Identify which cell holds the provided text, then report its (X, Y) central coordinate. 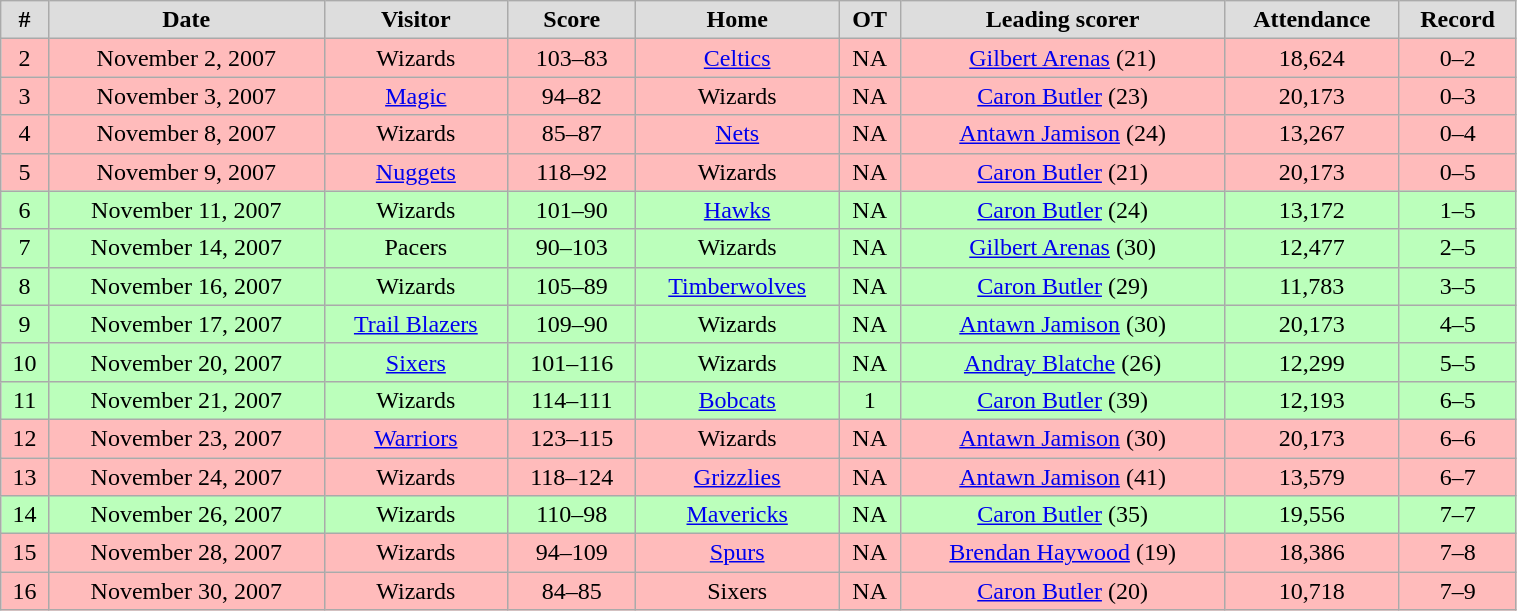
7–7 (1458, 515)
Record (1458, 20)
Timberwolves (738, 286)
14 (25, 515)
123–115 (572, 438)
0–2 (1458, 58)
5–5 (1458, 362)
94–82 (572, 96)
110–98 (572, 515)
Gilbert Arenas (21) (1063, 58)
8 (25, 286)
November 3, 2007 (186, 96)
6–6 (1458, 438)
84–85 (572, 591)
18,386 (1312, 553)
OT (869, 20)
4 (25, 134)
12 (25, 438)
9 (25, 324)
Pacers (416, 248)
114–111 (572, 400)
10 (25, 362)
Bobcats (738, 400)
6 (25, 210)
November 20, 2007 (186, 362)
Caron Butler (23) (1063, 96)
November 11, 2007 (186, 210)
12,299 (1312, 362)
November 9, 2007 (186, 172)
Hawks (738, 210)
118–124 (572, 477)
Celtics (738, 58)
November 26, 2007 (186, 515)
15 (25, 553)
November 21, 2007 (186, 400)
10,718 (1312, 591)
94–109 (572, 553)
4–5 (1458, 324)
7–9 (1458, 591)
Caron Butler (21) (1063, 172)
6–7 (1458, 477)
5 (25, 172)
13,579 (1312, 477)
90–103 (572, 248)
November 2, 2007 (186, 58)
Trail Blazers (416, 324)
7–8 (1458, 553)
85–87 (572, 134)
11 (25, 400)
Date (186, 20)
Caron Butler (20) (1063, 591)
1–5 (1458, 210)
1 (869, 400)
13,267 (1312, 134)
Mavericks (738, 515)
Nets (738, 134)
Gilbert Arenas (30) (1063, 248)
13 (25, 477)
7 (25, 248)
3–5 (1458, 286)
Warriors (416, 438)
Home (738, 20)
101–116 (572, 362)
November 23, 2007 (186, 438)
Caron Butler (39) (1063, 400)
3 (25, 96)
Visitor (416, 20)
6–5 (1458, 400)
Antawn Jamison (24) (1063, 134)
November 24, 2007 (186, 477)
# (25, 20)
Antawn Jamison (41) (1063, 477)
13,172 (1312, 210)
Attendance (1312, 20)
103–83 (572, 58)
Spurs (738, 553)
109–90 (572, 324)
Andray Blatche (26) (1063, 362)
18,624 (1312, 58)
November 14, 2007 (186, 248)
November 17, 2007 (186, 324)
Caron Butler (24) (1063, 210)
105–89 (572, 286)
11,783 (1312, 286)
0–3 (1458, 96)
Caron Butler (29) (1063, 286)
16 (25, 591)
0–5 (1458, 172)
Grizzlies (738, 477)
2 (25, 58)
2–5 (1458, 248)
November 28, 2007 (186, 553)
Caron Butler (35) (1063, 515)
118–92 (572, 172)
0–4 (1458, 134)
Brendan Haywood (19) (1063, 553)
19,556 (1312, 515)
101–90 (572, 210)
12,193 (1312, 400)
Nuggets (416, 172)
Magic (416, 96)
Leading scorer (1063, 20)
12,477 (1312, 248)
November 30, 2007 (186, 591)
Score (572, 20)
November 16, 2007 (186, 286)
November 8, 2007 (186, 134)
